Return (X, Y) of the center of cell containing provided text 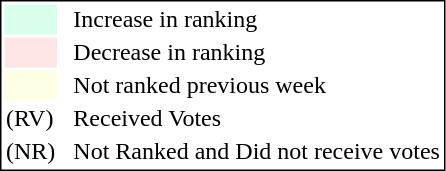
Not ranked previous week (257, 85)
Increase in ranking (257, 19)
(RV) (30, 119)
(NR) (30, 151)
Not Ranked and Did not receive votes (257, 151)
Decrease in ranking (257, 53)
Received Votes (257, 119)
